Identify which cell holds the provided text, then report its (X, Y) central coordinate. 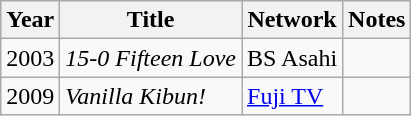
Notes (377, 20)
Title (151, 20)
15-0 Fifteen Love (151, 58)
Vanilla Kibun! (151, 96)
BS Asahi (292, 58)
Year (30, 20)
Fuji TV (292, 96)
2009 (30, 96)
2003 (30, 58)
Network (292, 20)
